From the cell containing the given text, extract its center point as (x, y) coordinate. 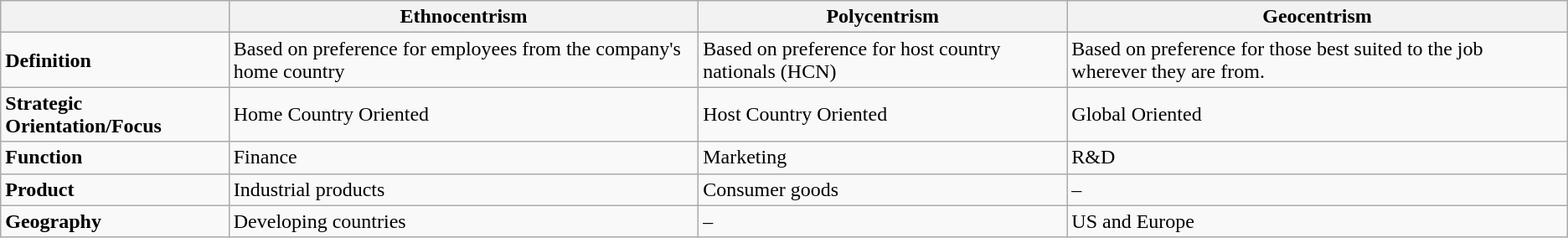
Developing countries (463, 221)
Based on preference for employees from the company's home country (463, 60)
Marketing (883, 158)
Definition (115, 60)
Product (115, 189)
Finance (463, 158)
Geography (115, 221)
US and Europe (1317, 221)
Strategic Orientation/Focus (115, 114)
Based on preference for host country nationals (HCN) (883, 60)
Geocentrism (1317, 17)
Polycentrism (883, 17)
Home Country Oriented (463, 114)
R&D (1317, 158)
Consumer goods (883, 189)
Based on preference for those best suited to the job wherever they are from. (1317, 60)
Host Country Oriented (883, 114)
Ethnocentrism (463, 17)
Industrial products (463, 189)
Function (115, 158)
Global Oriented (1317, 114)
